Return the (x, y) coordinate for the center point of the cell that contains the specified text.  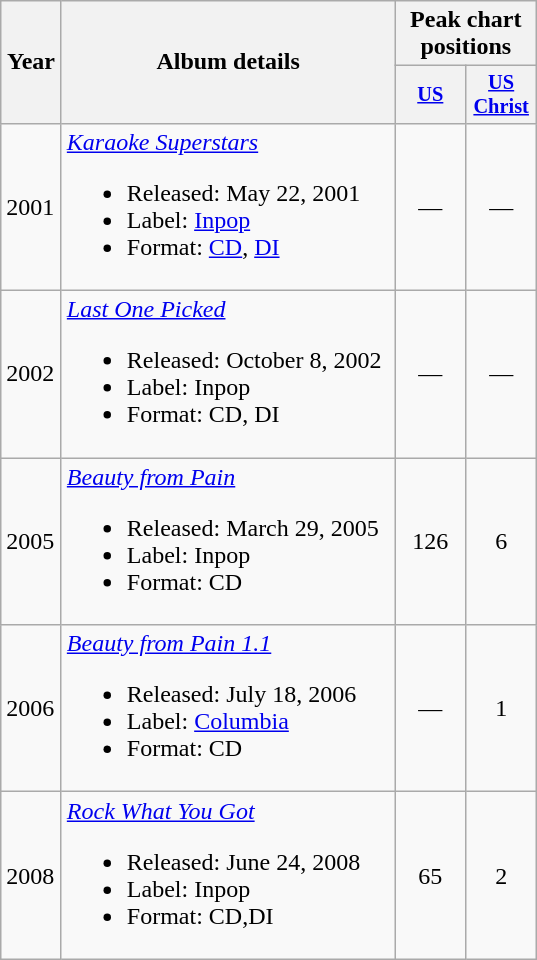
2001 (32, 206)
126 (430, 542)
2008 (32, 876)
US (430, 95)
Year (32, 62)
2002 (32, 374)
65 (430, 876)
6 (502, 542)
2005 (32, 542)
Last One PickedReleased: October 8, 2002Label: InpopFormat: CD, DI (228, 374)
1 (502, 708)
2 (502, 876)
US Christ (502, 95)
Peak chart positions (466, 34)
Karaoke SuperstarsReleased: May 22, 2001Label: InpopFormat: CD, DI (228, 206)
Beauty from PainReleased: March 29, 2005Label: InpopFormat: CD (228, 542)
2006 (32, 708)
Beauty from Pain 1.1Released: July 18, 2006Label: ColumbiaFormat: CD (228, 708)
Rock What You GotReleased: June 24, 2008Label: InpopFormat: CD,DI (228, 876)
Album details (228, 62)
